Extract the (x, y) coordinate from the center of the cell holding the provided text.  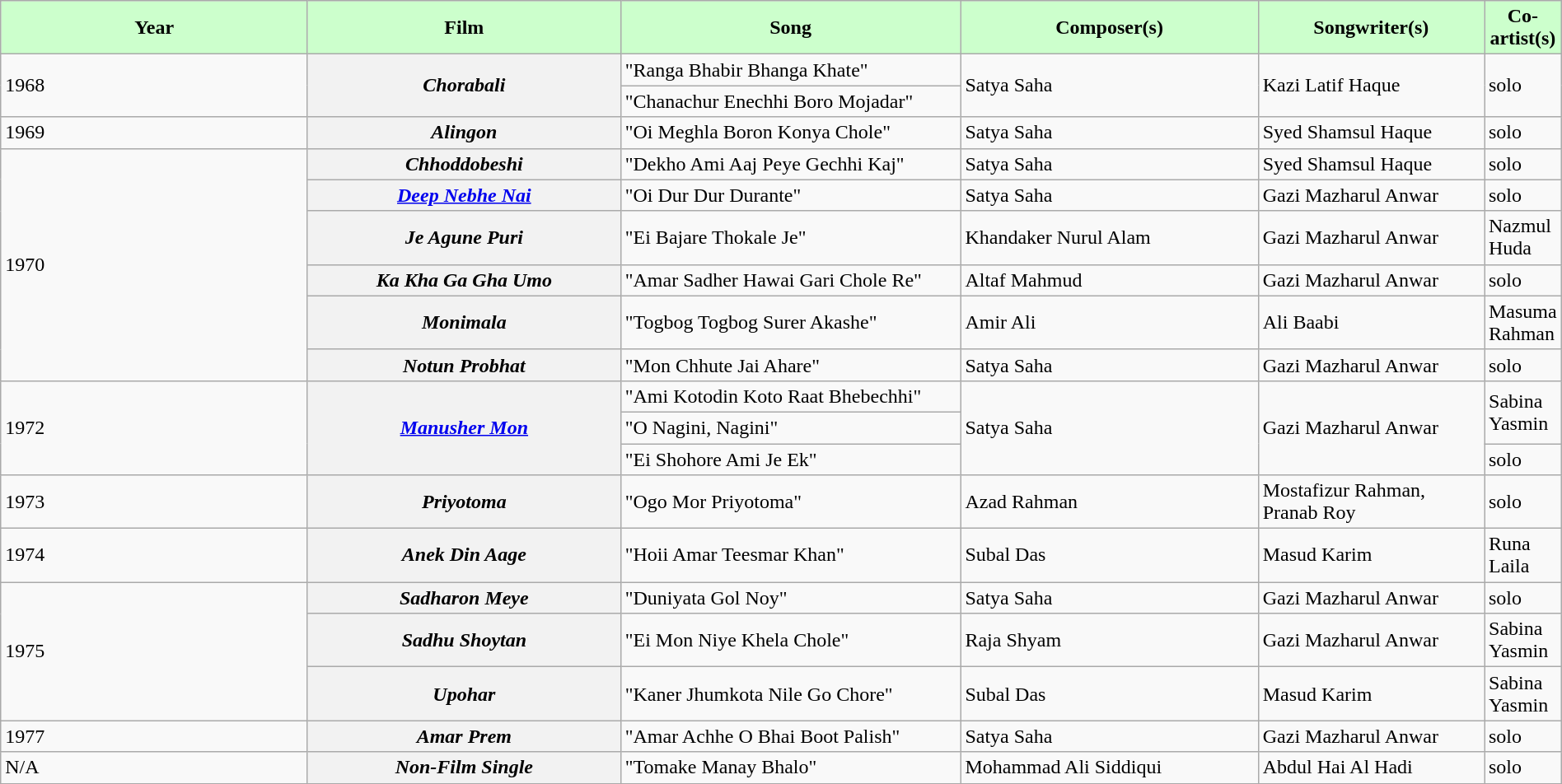
Mostafizur Rahman, Pranab Roy (1371, 502)
1973 (155, 502)
Sadhu Shoytan (464, 641)
"Kaner Jhumkota Nile Go Chore" (791, 693)
1974 (155, 555)
Non-Film Single (464, 768)
Alingon (464, 133)
Deep Nebhe Nai (464, 195)
"Chanachur Enechhi Boro Mojadar" (791, 101)
Anek Din Aage (464, 555)
"O Nagini, Nagini" (791, 427)
"Duniyata Gol Noy" (791, 598)
"Ei Shohore Ami Je Ek" (791, 459)
Raja Shyam (1109, 641)
Abdul Hai Al Hadi (1371, 768)
"Mon Chhute Jai Ahare" (791, 365)
Amar Prem (464, 736)
"Ranga Bhabir Bhanga Khate" (791, 70)
Songwriter(s) (1371, 28)
Year (155, 28)
1975 (155, 651)
Je Agune Puri (464, 237)
"Oi Meghla Boron Konya Chole" (791, 133)
Khandaker Nurul Alam (1109, 237)
"Dekho Ami Aaj Peye Gechhi Kaj" (791, 164)
"Hoii Amar Teesmar Khan" (791, 555)
Composer(s) (1109, 28)
Monimala (464, 323)
"Amar Sadher Hawai Gari Chole Re" (791, 280)
"Togbog Togbog Surer Akashe" (791, 323)
Chorabali (464, 86)
"Oi Dur Dur Durante" (791, 195)
Amir Ali (1109, 323)
Sadharon Meye (464, 598)
"Amar Achhe O Bhai Boot Palish" (791, 736)
Film (464, 28)
Kazi Latif Haque (1371, 86)
1977 (155, 736)
Mohammad Ali Siddiqui (1109, 768)
Azad Rahman (1109, 502)
Chhoddobeshi (464, 164)
"Ei Mon Niye Khela Chole" (791, 641)
Song (791, 28)
N/A (155, 768)
Notun Probhat (464, 365)
Priyotoma (464, 502)
1969 (155, 133)
Nazmul Huda (1523, 237)
"Ami Kotodin Koto Raat Bhebechhi" (791, 396)
Ali Baabi (1371, 323)
1972 (155, 427)
Runa Laila (1523, 555)
"Tomake Manay Bhalo" (791, 768)
"Ei Bajare Thokale Je" (791, 237)
Manusher Mon (464, 427)
"Ogo Mor Priyotoma" (791, 502)
Upohar (464, 693)
1970 (155, 264)
Ka Kha Ga Gha Umo (464, 280)
1968 (155, 86)
Altaf Mahmud (1109, 280)
Co-artist(s) (1523, 28)
Masuma Rahman (1523, 323)
